For the text-containing cell, return its midpoint in (X, Y) coordinate format. 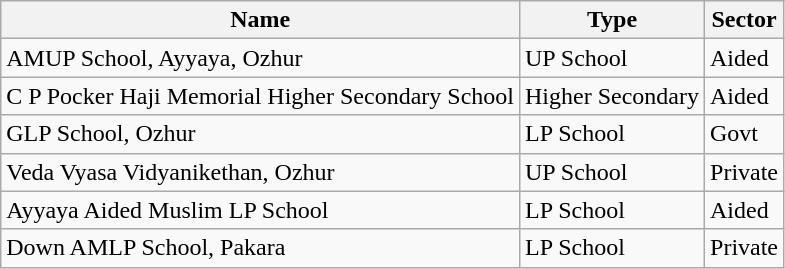
Sector (744, 20)
AMUP School, Ayyaya, Ozhur (260, 58)
Higher Secondary (612, 96)
Type (612, 20)
Ayyaya Aided Muslim LP School (260, 210)
Name (260, 20)
GLP School, Ozhur (260, 134)
C P Pocker Haji Memorial Higher Secondary School (260, 96)
Govt (744, 134)
Veda Vyasa Vidyanikethan, Ozhur (260, 172)
Down AMLP School, Pakara (260, 248)
